Output the [x, y] coordinate of the center of the cell containing the given text.  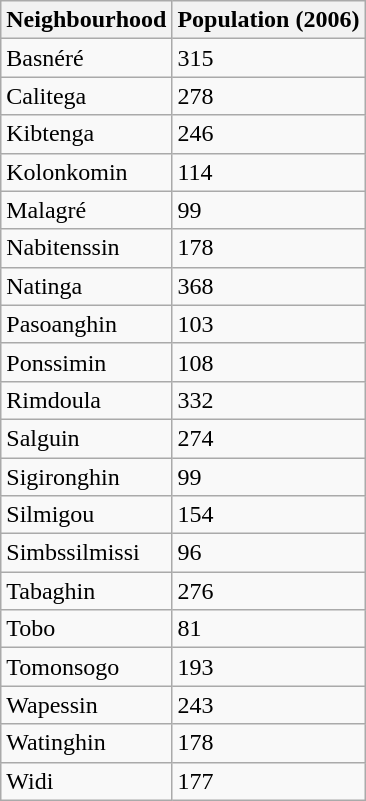
177 [268, 781]
Ponssimin [86, 362]
Rimdoula [86, 400]
Tabaghin [86, 591]
Nabitenssin [86, 248]
Natinga [86, 286]
154 [268, 515]
Neighbourhood [86, 20]
Widi [86, 781]
Tomonsogo [86, 667]
108 [268, 362]
Salguin [86, 438]
Kolonkomin [86, 172]
Simbssilmissi [86, 553]
Silmigou [86, 515]
Basnéré [86, 58]
246 [268, 134]
81 [268, 629]
368 [268, 286]
193 [268, 667]
Pasoanghin [86, 324]
276 [268, 591]
Malagré [86, 210]
274 [268, 438]
Watinghin [86, 743]
114 [268, 172]
243 [268, 705]
Sigironghin [86, 477]
Kibtenga [86, 134]
Population (2006) [268, 20]
Wapessin [86, 705]
315 [268, 58]
332 [268, 400]
Calitega [86, 96]
278 [268, 96]
Tobo [86, 629]
103 [268, 324]
96 [268, 553]
